Detect which cell encompasses the target text, then output its (x, y) center coordinate. 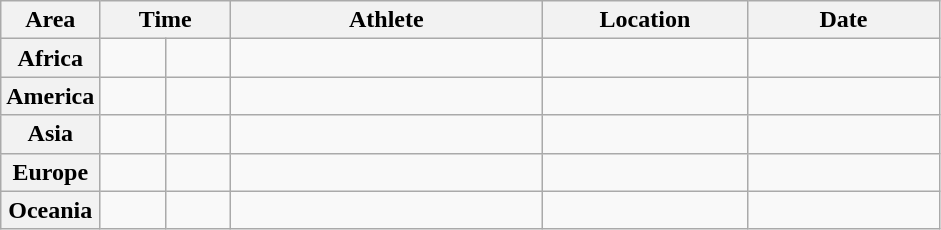
America (50, 96)
Location (645, 20)
Time (166, 20)
Europe (50, 172)
Athlete (386, 20)
Date (844, 20)
Oceania (50, 210)
Africa (50, 58)
Asia (50, 134)
Area (50, 20)
